For the text-containing cell, return its midpoint in [x, y] coordinate format. 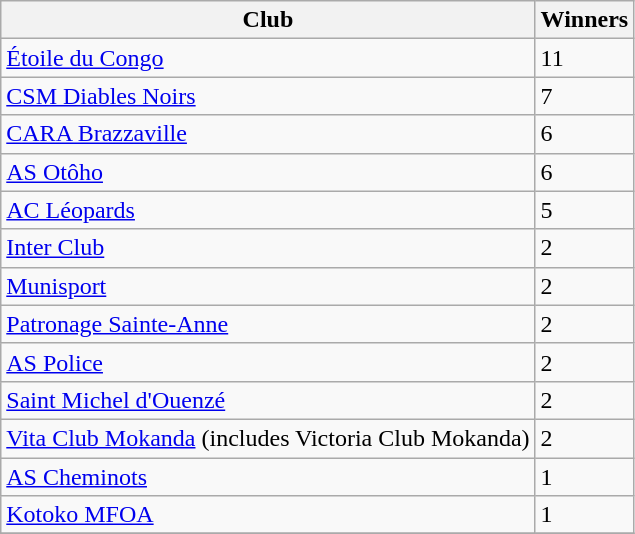
Étoile du Congo [268, 58]
CSM Diables Noirs [268, 96]
5 [584, 210]
AS Cheminots [268, 477]
CARA Brazzaville [268, 134]
11 [584, 58]
7 [584, 96]
AC Léopards [268, 210]
Inter Club [268, 248]
Club [268, 20]
Saint Michel d'Ouenzé [268, 400]
Munisport [268, 286]
AS Otôho [268, 172]
AS Police [268, 362]
Patronage Sainte-Anne [268, 324]
Vita Club Mokanda (includes Victoria Club Mokanda) [268, 438]
Kotoko MFOA [268, 515]
Winners [584, 20]
